Find where the given text appears and provide that cell's center as (x, y) coordinate. 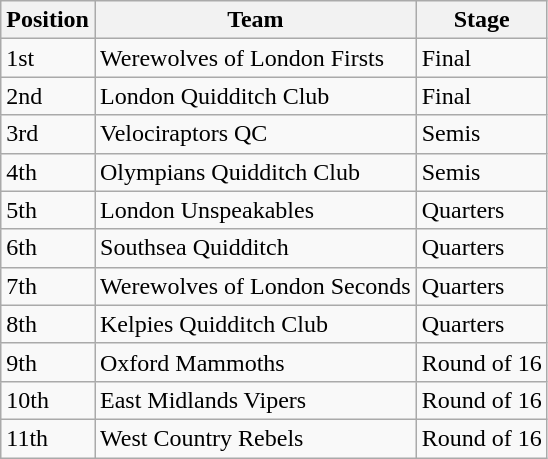
9th (48, 362)
7th (48, 286)
Werewolves of London Seconds (255, 286)
Position (48, 20)
11th (48, 438)
Team (255, 20)
Velociraptors QC (255, 134)
3rd (48, 134)
London Unspeakables (255, 210)
Oxford Mammoths (255, 362)
East Midlands Vipers (255, 400)
Werewolves of London Firsts (255, 58)
10th (48, 400)
London Quidditch Club (255, 96)
Stage (482, 20)
1st (48, 58)
6th (48, 248)
8th (48, 324)
Southsea Quidditch (255, 248)
2nd (48, 96)
5th (48, 210)
Kelpies Quidditch Club (255, 324)
4th (48, 172)
Olympians Quidditch Club (255, 172)
West Country Rebels (255, 438)
